Extract the [X, Y] coordinate from the center of the cell holding the provided text.  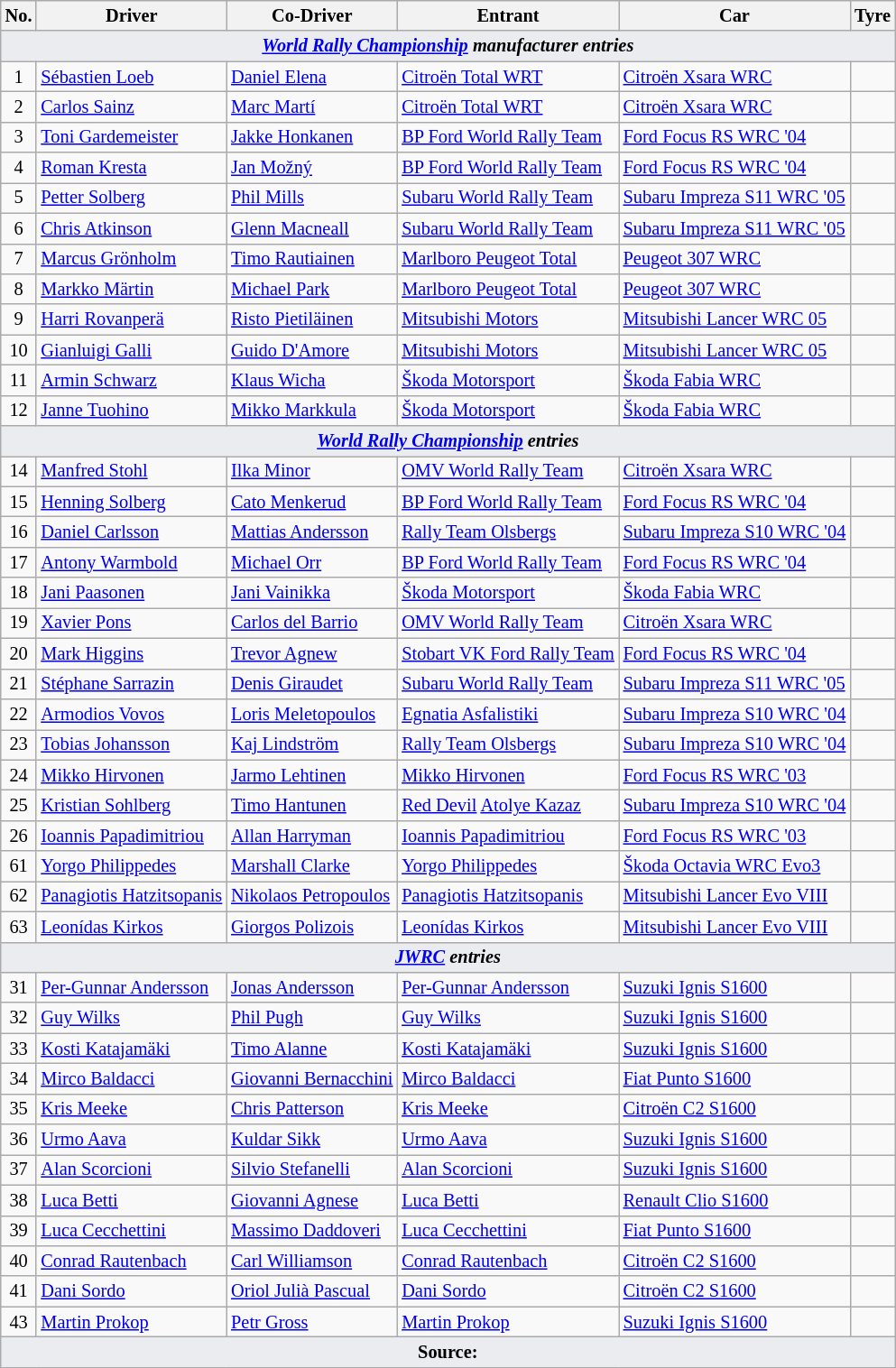
Denis Giraudet [312, 684]
2 [19, 106]
Giovanni Agnese [312, 1200]
Klaus Wicha [312, 380]
Oriol Julià Pascual [312, 1291]
15 [19, 502]
Guido D'Amore [312, 350]
Carlos Sainz [132, 106]
38 [19, 1200]
16 [19, 531]
Mikko Markkula [312, 411]
Gianluigi Galli [132, 350]
20 [19, 653]
Co-Driver [312, 15]
21 [19, 684]
8 [19, 289]
Stéphane Sarrazin [132, 684]
Timo Rautiainen [312, 259]
Chris Patterson [312, 1109]
Škoda Octavia WRC Evo3 [734, 866]
Roman Kresta [132, 168]
63 [19, 927]
Harri Rovanperä [132, 319]
10 [19, 350]
4 [19, 168]
41 [19, 1291]
33 [19, 1049]
Jan Možný [312, 168]
Carl Williamson [312, 1261]
Michael Orr [312, 562]
Tobias Johansson [132, 744]
Henning Solberg [132, 502]
1 [19, 77]
Risto Pietiläinen [312, 319]
Daniel Elena [312, 77]
3 [19, 137]
40 [19, 1261]
Petter Solberg [132, 198]
Giorgos Polizois [312, 927]
Michael Park [312, 289]
23 [19, 744]
Driver [132, 15]
JWRC entries [448, 957]
Toni Gardemeister [132, 137]
Armin Schwarz [132, 380]
61 [19, 866]
39 [19, 1231]
37 [19, 1169]
Marshall Clarke [312, 866]
Renault Clio S1600 [734, 1200]
Tyre [873, 15]
Nikolaos Petropoulos [312, 896]
31 [19, 987]
World Rally Championship entries [448, 441]
11 [19, 380]
Marcus Grönholm [132, 259]
Chris Atkinson [132, 228]
5 [19, 198]
Kristian Sohlberg [132, 805]
Kaj Lindström [312, 744]
22 [19, 714]
Markko Märtin [132, 289]
Giovanni Bernacchini [312, 1078]
Glenn Macneall [312, 228]
43 [19, 1322]
6 [19, 228]
Marc Martí [312, 106]
34 [19, 1078]
Source: [448, 1352]
Antony Warmbold [132, 562]
26 [19, 836]
17 [19, 562]
14 [19, 471]
Timo Alanne [312, 1049]
Red Devil Atolye Kazaz [507, 805]
Jakke Honkanen [312, 137]
Entrant [507, 15]
Petr Gross [312, 1322]
Car [734, 15]
Phil Mills [312, 198]
Massimo Daddoveri [312, 1231]
Egnatia Asfalistiki [507, 714]
Kuldar Sikk [312, 1140]
Timo Hantunen [312, 805]
Loris Meletopoulos [312, 714]
12 [19, 411]
62 [19, 896]
Phil Pugh [312, 1018]
Daniel Carlsson [132, 531]
36 [19, 1140]
32 [19, 1018]
Armodios Vovos [132, 714]
25 [19, 805]
Xavier Pons [132, 623]
No. [19, 15]
Carlos del Barrio [312, 623]
Allan Harryman [312, 836]
Mattias Andersson [312, 531]
Stobart VK Ford Rally Team [507, 653]
35 [19, 1109]
Mark Higgins [132, 653]
7 [19, 259]
Janne Tuohino [132, 411]
24 [19, 775]
Manfred Stohl [132, 471]
9 [19, 319]
Cato Menkerud [312, 502]
19 [19, 623]
Jonas Andersson [312, 987]
Jani Paasonen [132, 593]
Ilka Minor [312, 471]
18 [19, 593]
World Rally Championship manufacturer entries [448, 46]
Sébastien Loeb [132, 77]
Trevor Agnew [312, 653]
Silvio Stefanelli [312, 1169]
Jani Vainikka [312, 593]
Jarmo Lehtinen [312, 775]
